For the text-containing cell, return its midpoint in (X, Y) coordinate format. 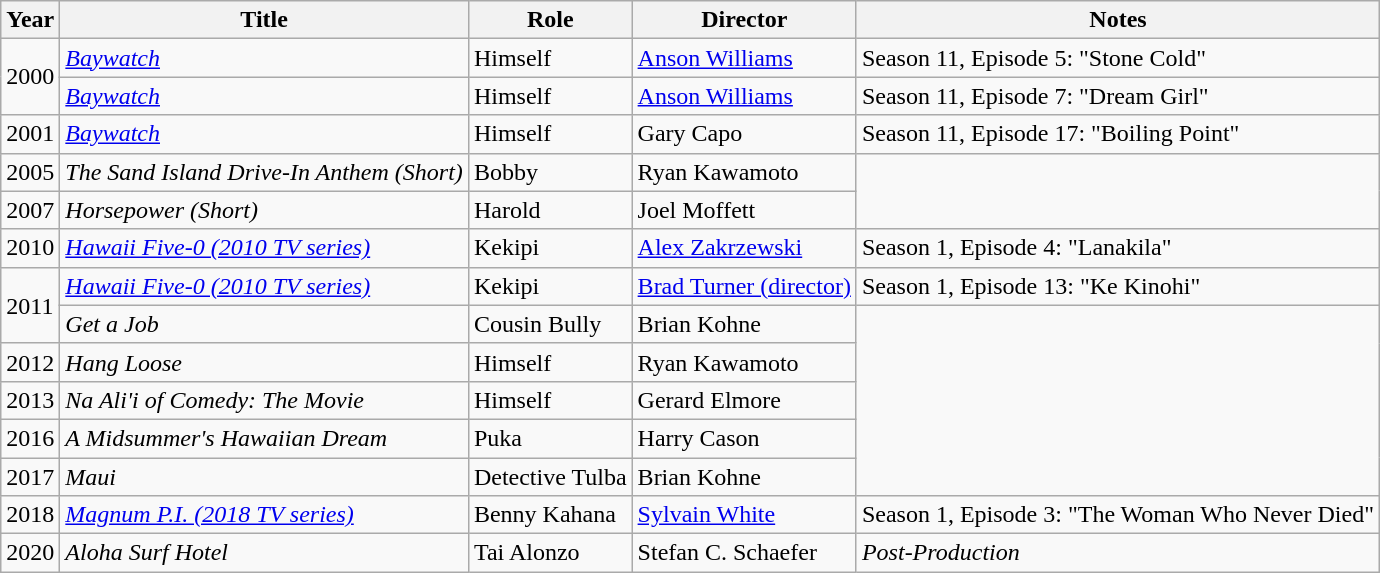
Season 11, Episode 7: "Dream Girl" (1118, 96)
2005 (30, 172)
Director (744, 20)
2001 (30, 134)
Puka (550, 438)
Na Ali'i of Comedy: The Movie (264, 400)
2020 (30, 553)
Hang Loose (264, 362)
Tai Alonzo (550, 553)
Aloha Surf Hotel (264, 553)
A Midsummer's Hawaiian Dream (264, 438)
The Sand Island Drive-In Anthem (Short) (264, 172)
2010 (30, 248)
Notes (1118, 20)
Stefan C. Schaefer (744, 553)
2007 (30, 210)
Season 1, Episode 4: "Lanakila" (1118, 248)
Bobby (550, 172)
2018 (30, 515)
Cousin Bully (550, 324)
Joel Moffett (744, 210)
2011 (30, 305)
Title (264, 20)
Maui (264, 477)
Role (550, 20)
2016 (30, 438)
Get a Job (264, 324)
Benny Kahana (550, 515)
Horsepower (Short) (264, 210)
Year (30, 20)
Gary Capo (744, 134)
Detective Tulba (550, 477)
Season 11, Episode 5: "Stone Cold" (1118, 58)
Season 11, Episode 17: "Boiling Point" (1118, 134)
Sylvain White (744, 515)
2013 (30, 400)
Magnum P.I. (2018 TV series) (264, 515)
Brad Turner (director) (744, 286)
Harry Cason (744, 438)
2017 (30, 477)
Post-Production (1118, 553)
2012 (30, 362)
Season 1, Episode 13: "Ke Kinohi" (1118, 286)
Gerard Elmore (744, 400)
Harold (550, 210)
2000 (30, 77)
Alex Zakrzewski (744, 248)
Season 1, Episode 3: "The Woman Who Never Died" (1118, 515)
